Search for the cell housing the specified text and yield its (X, Y) center coordinate. 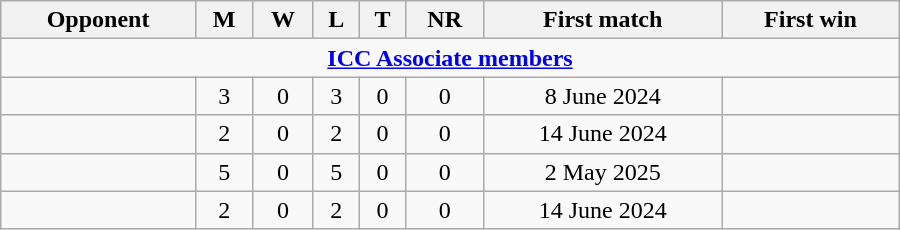
2 May 2025 (603, 172)
T (382, 20)
M (224, 20)
W (283, 20)
Opponent (98, 20)
NR (445, 20)
ICC Associate members (450, 58)
First win (811, 20)
First match (603, 20)
8 June 2024 (603, 96)
L (336, 20)
